Return [X, Y] of the center of cell containing provided text 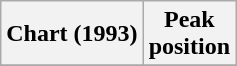
Chart (1993) [72, 34]
Peakposition [189, 34]
